Search for the cell housing the specified text and yield its [x, y] center coordinate. 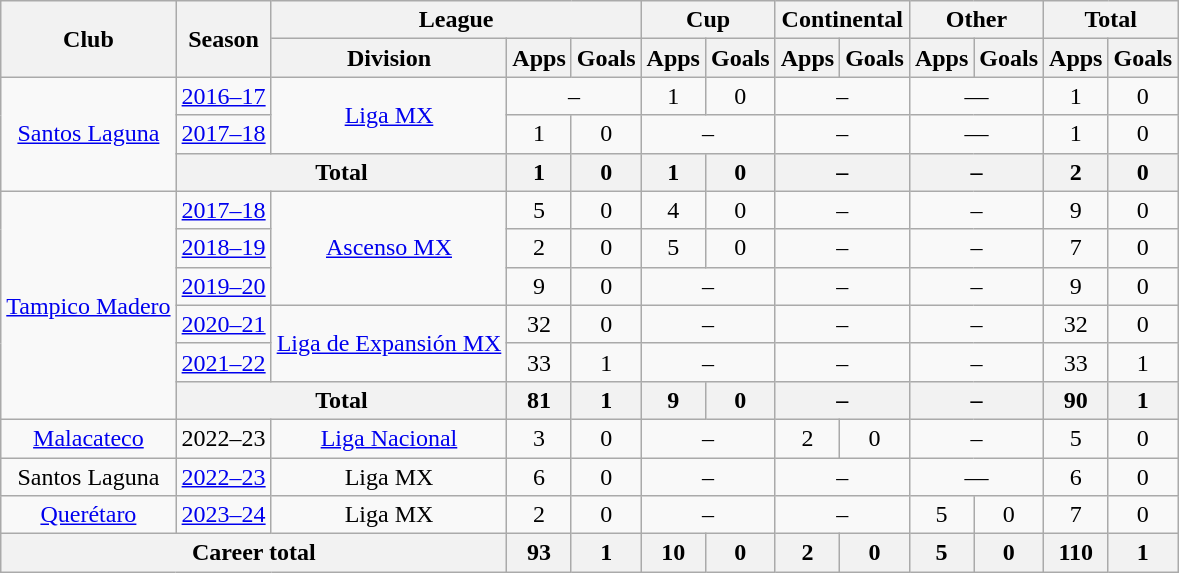
3 [539, 438]
League [456, 20]
Season [224, 39]
2020–21 [224, 324]
2016–17 [224, 96]
93 [539, 553]
Liga de Expansión MX [389, 343]
81 [539, 400]
2019–20 [224, 286]
110 [1076, 553]
Division [389, 58]
Tampico Madero [88, 305]
Club [88, 39]
Querétaro [88, 515]
2018–19 [224, 248]
2023–24 [224, 515]
Continental [842, 20]
Career total [254, 553]
90 [1076, 400]
10 [673, 553]
Cup [708, 20]
Ascenso MX [389, 248]
Malacateco [88, 438]
4 [673, 210]
Liga Nacional [389, 438]
Other [976, 20]
2021–22 [224, 362]
